Extract the (X, Y) coordinate from the center of the cell holding the provided text.  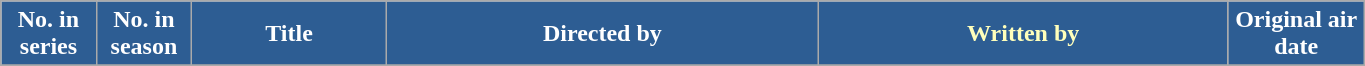
Directed by (602, 34)
No. inseason (144, 34)
No. inseries (48, 34)
Written by (1023, 34)
Original air date (1296, 34)
Title (290, 34)
